Extract the (x, y) coordinate from the center of the cell holding the provided text.  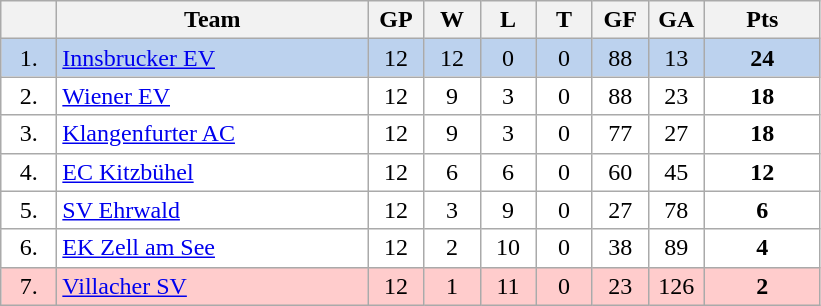
GF (620, 20)
EK Zell am See (212, 248)
2. (29, 96)
SV Ehrwald (212, 210)
77 (620, 134)
Innsbrucker EV (212, 58)
11 (508, 286)
GA (676, 20)
89 (676, 248)
5. (29, 210)
4 (762, 248)
24 (762, 58)
Team (212, 20)
3. (29, 134)
7. (29, 286)
Klangenfurter AC (212, 134)
Wiener EV (212, 96)
L (508, 20)
126 (676, 286)
10 (508, 248)
13 (676, 58)
38 (620, 248)
GP (396, 20)
60 (620, 172)
Pts (762, 20)
EC Kitzbühel (212, 172)
1 (452, 286)
78 (676, 210)
W (452, 20)
1. (29, 58)
Villacher SV (212, 286)
6. (29, 248)
45 (676, 172)
4. (29, 172)
T (564, 20)
